Capture the cell that displays the provided text and extract its [X, Y] central coordinate. 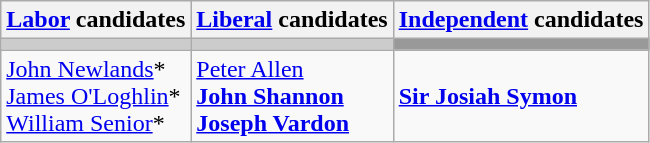
John Newlands*James O'Loghlin*William Senior* [96, 96]
Labor candidates [96, 20]
Liberal candidates [292, 20]
Sir Josiah Symon [521, 96]
Independent candidates [521, 20]
Peter AllenJohn ShannonJoseph Vardon [292, 96]
